Identify which cell holds the provided text, then report its [X, Y] central coordinate. 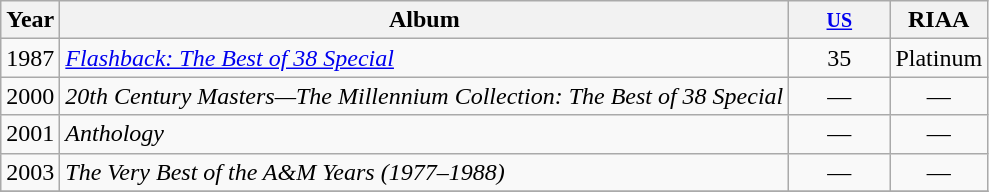
2001 [30, 134]
2003 [30, 172]
2000 [30, 96]
Album [424, 20]
20th Century Masters—The Millennium Collection: The Best of 38 Special [424, 96]
1987 [30, 58]
RIAA [939, 20]
US [840, 20]
Anthology [424, 134]
35 [840, 58]
Flashback: The Best of 38 Special [424, 58]
Platinum [939, 58]
The Very Best of the A&M Years (1977–1988) [424, 172]
Year [30, 20]
